Return the [x, y] coordinate for the center point of the cell that contains the specified text.  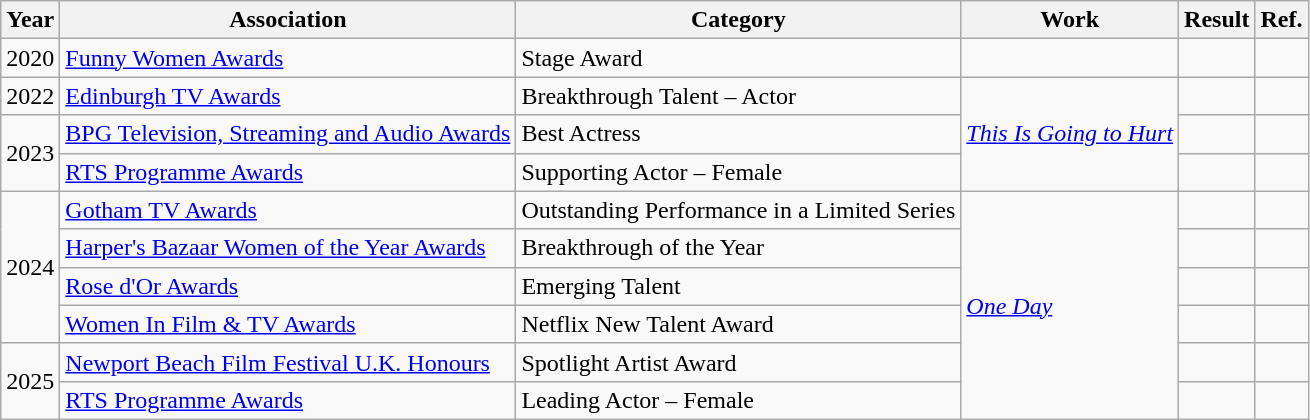
Association [288, 20]
Category [738, 20]
Outstanding Performance in a Limited Series [738, 210]
Rose d'Or Awards [288, 286]
2022 [30, 96]
BPG Television, Streaming and Audio Awards [288, 134]
Netflix New Talent Award [738, 324]
2023 [30, 153]
Best Actress [738, 134]
Breakthrough Talent – Actor [738, 96]
Gotham TV Awards [288, 210]
One Day [1070, 305]
2020 [30, 58]
Supporting Actor – Female [738, 172]
This Is Going to Hurt [1070, 134]
Harper's Bazaar Women of the Year Awards [288, 248]
Ref. [1282, 20]
Leading Actor – Female [738, 400]
Year [30, 20]
2025 [30, 381]
Funny Women Awards [288, 58]
Edinburgh TV Awards [288, 96]
Result [1217, 20]
Women In Film & TV Awards [288, 324]
Breakthrough of the Year [738, 248]
Emerging Talent [738, 286]
Newport Beach Film Festival U.K. Honours [288, 362]
Stage Award [738, 58]
Work [1070, 20]
2024 [30, 267]
Spotlight Artist Award [738, 362]
